Search for the cell housing the specified text and yield its [x, y] center coordinate. 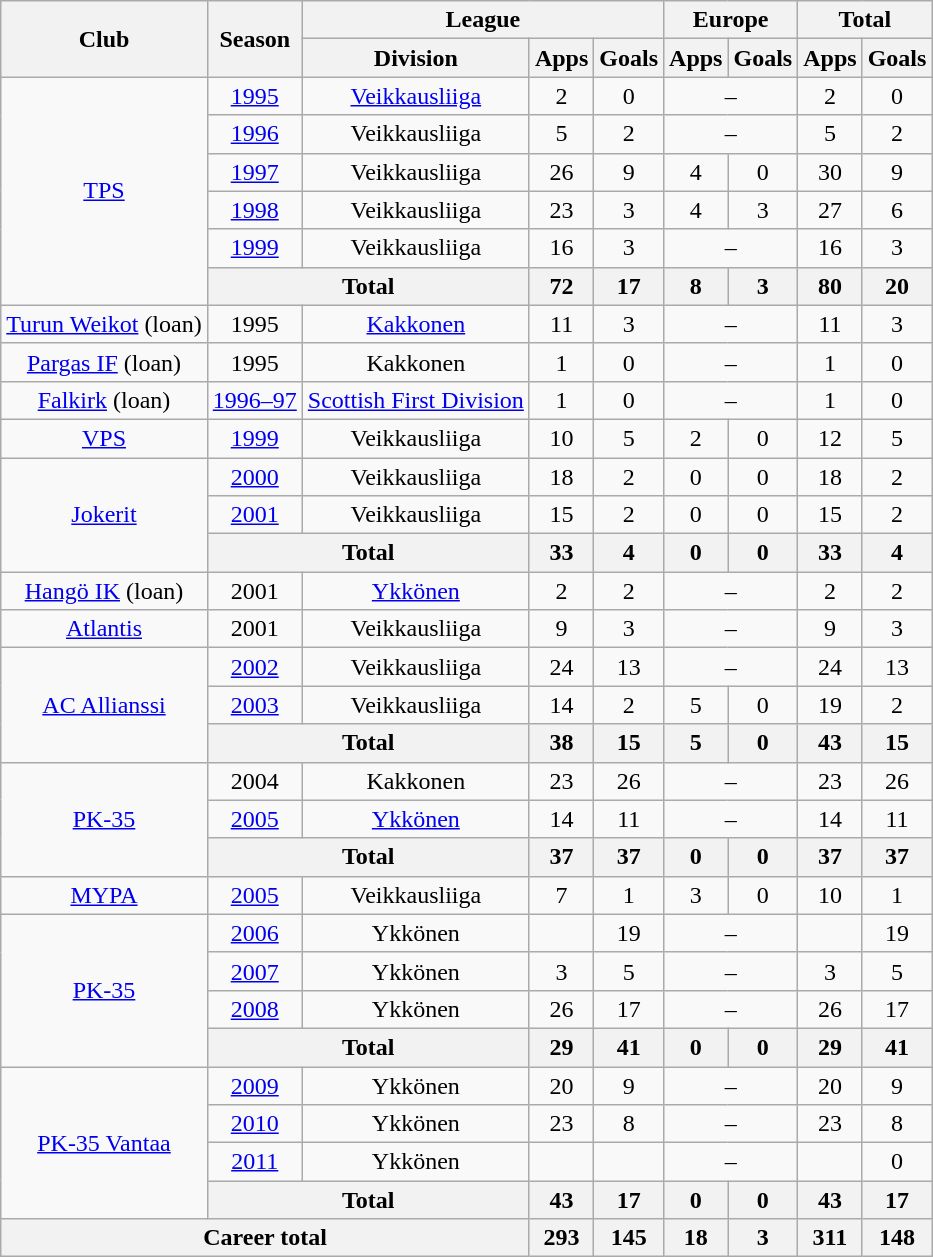
38 [561, 743]
Turun Weikot (loan) [104, 324]
1996 [254, 134]
2000 [254, 477]
2010 [254, 1124]
1997 [254, 172]
80 [830, 286]
27 [830, 210]
1998 [254, 210]
VPS [104, 438]
Scottish First Division [416, 400]
Division [416, 58]
Falkirk (loan) [104, 400]
6 [897, 210]
2002 [254, 667]
2007 [254, 971]
Jokerit [104, 515]
1996–97 [254, 400]
Europe [731, 20]
72 [561, 286]
311 [830, 1238]
Career total [266, 1238]
Atlantis [104, 629]
Season [254, 39]
TPS [104, 191]
2003 [254, 705]
PK-35 Vantaa [104, 1142]
Hangö IK (loan) [104, 591]
2006 [254, 933]
2004 [254, 781]
2009 [254, 1085]
12 [830, 438]
MYPA [104, 895]
7 [561, 895]
145 [629, 1238]
Pargas IF (loan) [104, 362]
2008 [254, 1009]
AC Allianssi [104, 705]
2011 [254, 1162]
148 [897, 1238]
League [482, 20]
Club [104, 39]
293 [561, 1238]
30 [830, 172]
